Pinpoint the cell where the given text exists, returning its [X, Y] midpoint coordinate. 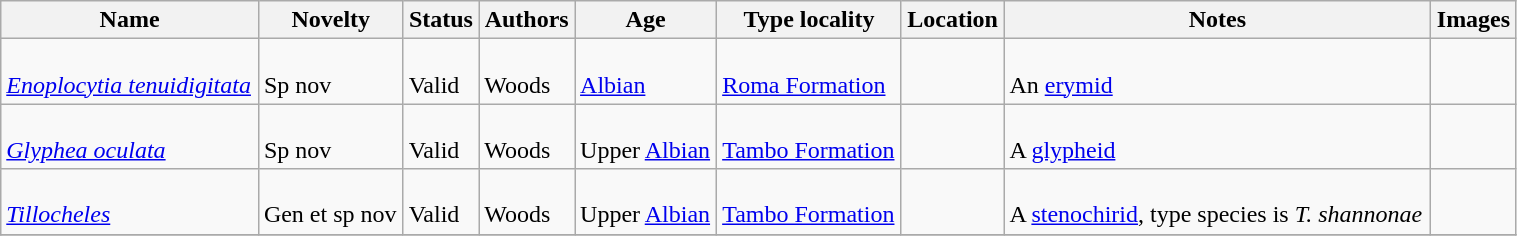
Novelty [330, 20]
Status [441, 20]
An erymid [1218, 72]
Tillocheles [130, 202]
Age [646, 20]
Roma Formation [810, 72]
Gen et sp nov [330, 202]
Name [130, 20]
Type locality [810, 20]
A glypheid [1218, 136]
Location [952, 20]
Images [1474, 20]
Albian [646, 72]
Authors [527, 20]
Glyphea oculata [130, 136]
Notes [1218, 20]
A stenochirid, type species is T. shannonae [1218, 202]
Enoplocytia tenuidigitata [130, 72]
